Locate the cell with the specified text and output its [X, Y] center coordinate. 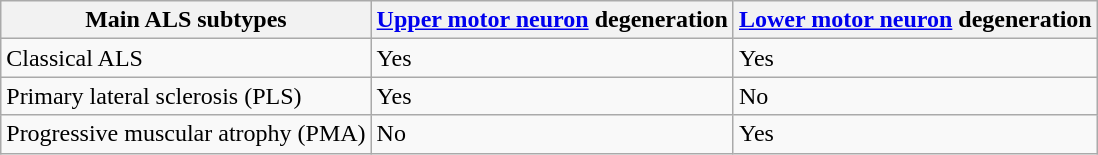
Primary lateral sclerosis (PLS) [186, 96]
Lower motor neuron degeneration [915, 20]
Classical ALS [186, 58]
Main ALS subtypes [186, 20]
Progressive muscular atrophy (PMA) [186, 134]
Upper motor neuron degeneration [552, 20]
